Identify which cell holds the provided text, then report its (X, Y) central coordinate. 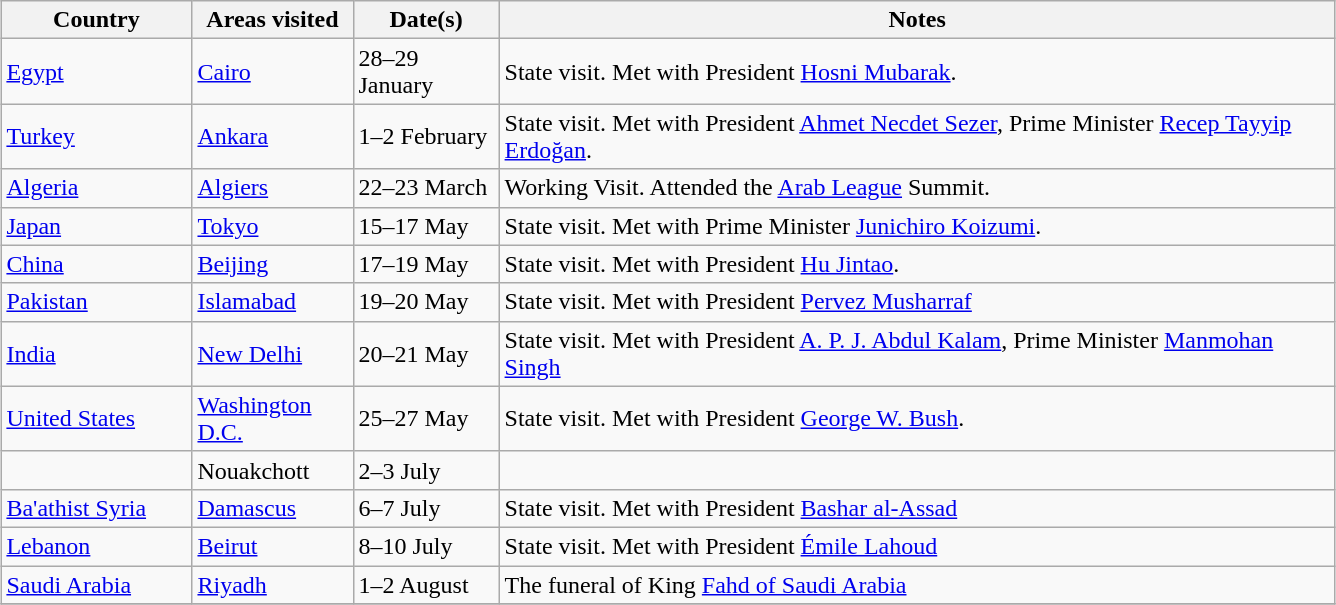
Algiers (272, 188)
Japan (96, 226)
Turkey (96, 136)
Pakistan (96, 302)
1–2 August (426, 585)
15–17 May (426, 226)
2–3 July (426, 470)
State visit. Met with President Hu Jintao. (917, 264)
State visit. Met with President Bashar al-Assad (917, 508)
20–21 May (426, 354)
Ba'athist Syria (96, 508)
1–2 February (426, 136)
Date(s) (426, 20)
Areas visited (272, 20)
8–10 July (426, 546)
State visit. Met with President Hosni Mubarak. (917, 72)
22–23 March (426, 188)
State visit. Met with President Émile Lahoud (917, 546)
State visit. Met with President A. P. J. Abdul Kalam, Prime Minister Manmohan Singh (917, 354)
Notes (917, 20)
United States (96, 418)
Damascus (272, 508)
Riyadh (272, 585)
Nouakchott (272, 470)
Ankara (272, 136)
19–20 May (426, 302)
State visit. Met with President Ahmet Necdet Sezer, Prime Minister Recep Tayyip Erdoğan. (917, 136)
Saudi Arabia (96, 585)
Islamabad (272, 302)
Beirut (272, 546)
State visit. Met with President Pervez Musharraf (917, 302)
State visit. Met with Prime Minister Junichiro Koizumi. (917, 226)
State visit. Met with President George W. Bush. (917, 418)
China (96, 264)
Egypt (96, 72)
25–27 May (426, 418)
Working Visit. Attended the Arab League Summit. (917, 188)
Tokyo (272, 226)
Country (96, 20)
The funeral of King Fahd of Saudi Arabia (917, 585)
Cairo (272, 72)
Beijing (272, 264)
17–19 May (426, 264)
Lebanon (96, 546)
Washington D.C. (272, 418)
India (96, 354)
28–29 January (426, 72)
Algeria (96, 188)
New Delhi (272, 354)
6–7 July (426, 508)
